Output the [x, y] coordinate of the center of the cell containing the given text.  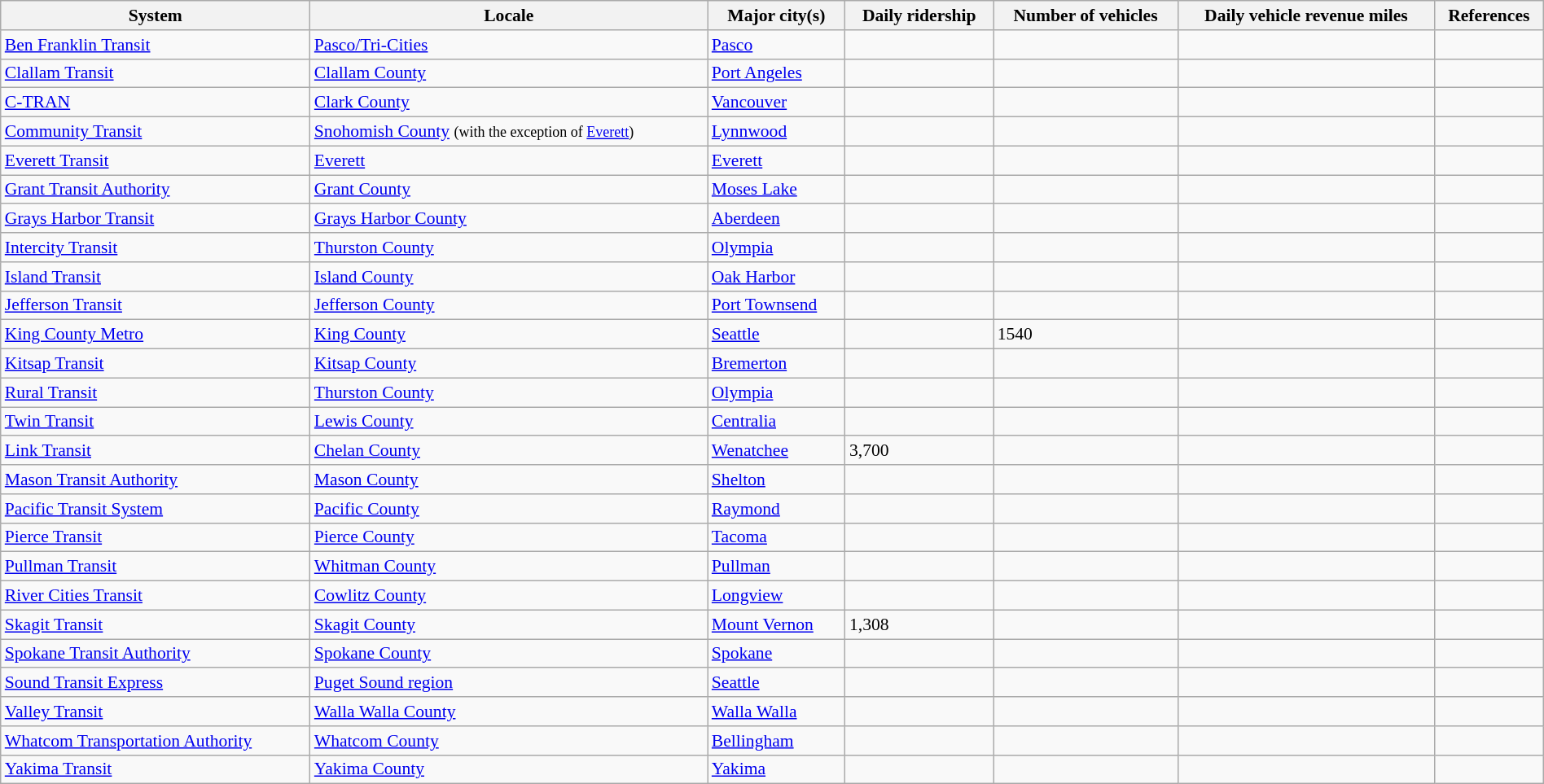
Shelton [777, 480]
Number of vehicles [1086, 15]
Mason County [509, 480]
Pasco [777, 45]
Lewis County [509, 422]
System [156, 15]
Grays Harbor County [509, 219]
Valley Transit [156, 712]
Wenatchee [777, 451]
Vancouver [777, 103]
Mason Transit Authority [156, 480]
Everett Transit [156, 160]
Longview [777, 596]
References [1489, 15]
Daily ridership [919, 15]
Chelan County [509, 451]
Kitsap County [509, 364]
Clallam County [509, 73]
3,700 [919, 451]
Centralia [777, 422]
Cowlitz County [509, 596]
C-TRAN [156, 103]
Port Townsend [777, 305]
Island Transit [156, 277]
Ben Franklin Transit [156, 45]
Bellingham [777, 741]
Locale [509, 15]
Yakima [777, 769]
Pierce Transit [156, 537]
Whatcom Transportation Authority [156, 741]
Rural Transit [156, 392]
Island County [509, 277]
Oak Harbor [777, 277]
Walla Walla County [509, 712]
Lynnwood [777, 132]
Kitsap Transit [156, 364]
Clark County [509, 103]
Jefferson Transit [156, 305]
Snohomish County (with the exception of Everett) [509, 132]
Pacific Transit System [156, 509]
Bremerton [777, 364]
Raymond [777, 509]
King County [509, 335]
Spokane [777, 654]
Pullman Transit [156, 567]
Spokane County [509, 654]
Link Transit [156, 451]
Moses Lake [777, 190]
Pacific County [509, 509]
Aberdeen [777, 219]
Spokane Transit Authority [156, 654]
Grant County [509, 190]
Community Transit [156, 132]
Pasco/Tri-Cities [509, 45]
Whitman County [509, 567]
River Cities Transit [156, 596]
Skagit Transit [156, 624]
King County Metro [156, 335]
Walla Walla [777, 712]
Jefferson County [509, 305]
Grant Transit Authority [156, 190]
1540 [1086, 335]
Skagit County [509, 624]
Tacoma [777, 537]
Puget Sound region [509, 683]
Sound Transit Express [156, 683]
Daily vehicle revenue miles [1306, 15]
Clallam Transit [156, 73]
Mount Vernon [777, 624]
Yakima Transit [156, 769]
1,308 [919, 624]
Intercity Transit [156, 247]
Whatcom County [509, 741]
Pullman [777, 567]
Grays Harbor Transit [156, 219]
Major city(s) [777, 15]
Pierce County [509, 537]
Yakima County [509, 769]
Twin Transit [156, 422]
Port Angeles [777, 73]
